Output the [x, y] coordinate of the center of the cell containing the given text.  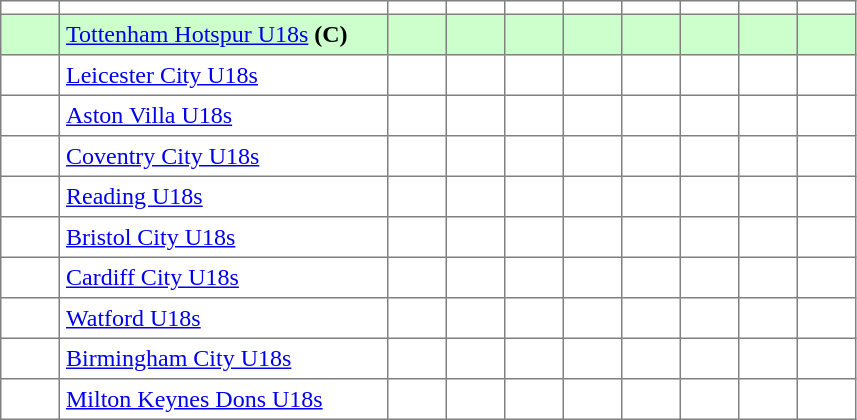
Watford U18s [223, 318]
Coventry City U18s [223, 156]
Leicester City U18s [223, 75]
Tottenham Hotspur U18s (C) [223, 34]
Birmingham City U18s [223, 358]
Reading U18s [223, 196]
Milton Keynes Dons U18s [223, 399]
Cardiff City U18s [223, 277]
Aston Villa U18s [223, 115]
Bristol City U18s [223, 237]
